Pinpoint the cell where the given text exists, returning its (x, y) midpoint coordinate. 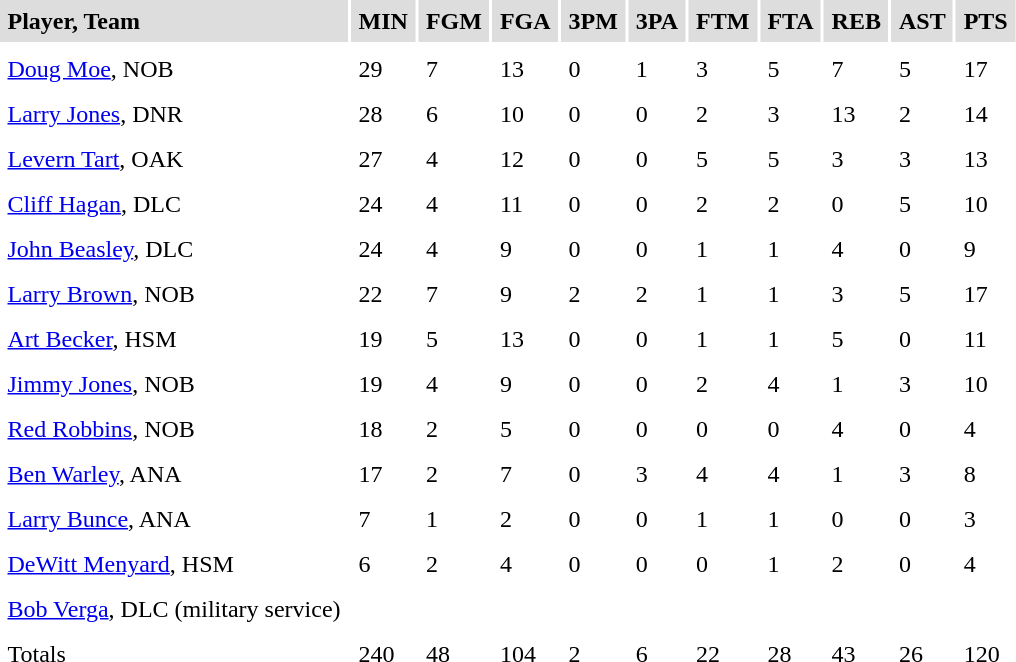
FGA (525, 21)
MIN (383, 21)
AST (922, 21)
Jimmy Jones, NOB (174, 384)
22 (383, 294)
John Beasley, DLC (174, 249)
Larry Bunce, ANA (174, 519)
3PA (656, 21)
29 (383, 69)
FTA (790, 21)
Larry Brown, NOB (174, 294)
Levern Tart, OAK (174, 159)
3PM (593, 21)
27 (383, 159)
Player, Team (174, 21)
18 (383, 429)
Larry Jones, DNR (174, 114)
FGM (454, 21)
Red Robbins, NOB (174, 429)
Cliff Hagan, DLC (174, 204)
REB (856, 21)
Art Becker, HSM (174, 339)
12 (525, 159)
14 (986, 114)
Doug Moe, NOB (174, 69)
FTM (723, 21)
Ben Warley, ANA (174, 474)
28 (383, 114)
PTS (986, 21)
DeWitt Menyard, HSM (174, 564)
Bob Verga, DLC (military service) (174, 609)
8 (986, 474)
